From the cell containing the given text, extract its center point as [x, y] coordinate. 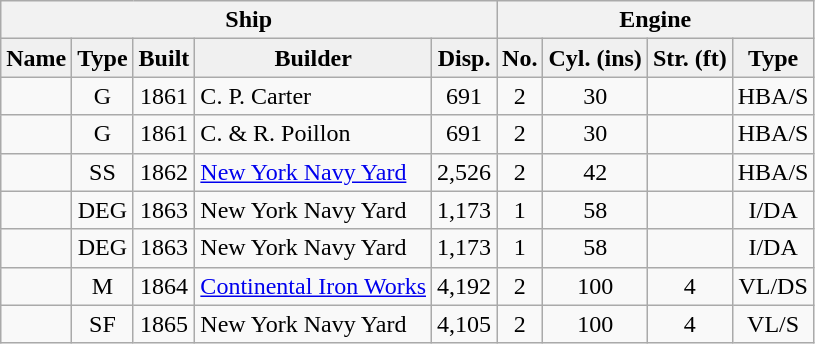
Engine [656, 20]
SS [102, 172]
1862 [164, 172]
VL/DS [773, 286]
Disp. [464, 58]
Built [164, 58]
2,526 [464, 172]
Cyl. (ins) [595, 58]
Str. (ft) [690, 58]
1865 [164, 324]
Ship [249, 20]
4,105 [464, 324]
C. & R. Poillon [314, 134]
SF [102, 324]
No. [520, 58]
42 [595, 172]
M [102, 286]
Continental Iron Works [314, 286]
VL/S [773, 324]
Builder [314, 58]
1864 [164, 286]
Name [36, 58]
4,192 [464, 286]
C. P. Carter [314, 96]
